Locate the cell with the specified text and output its (x, y) center coordinate. 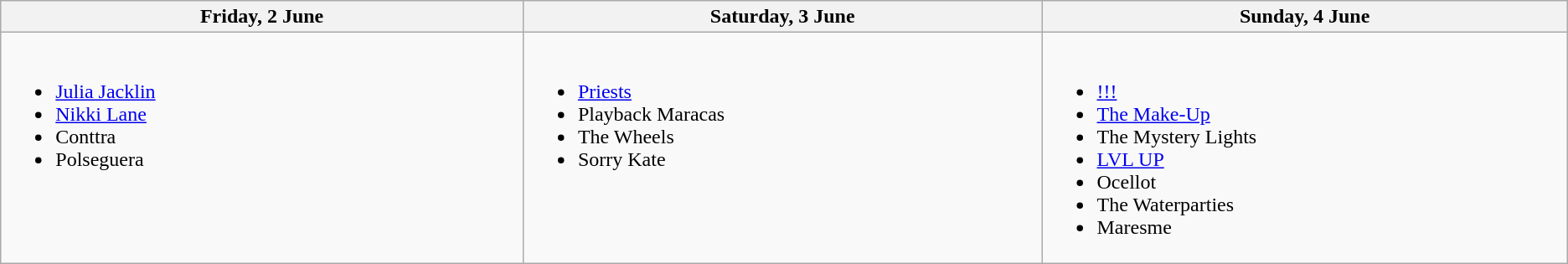
Sunday, 4 June (1305, 17)
!!!The Make-UpThe Mystery LightsLVL UPOcellotThe WaterpartiesMaresme (1305, 148)
Saturday, 3 June (782, 17)
Julia JacklinNikki LaneConttraPolseguera (262, 148)
PriestsPlayback MaracasThe WheelsSorry Kate (782, 148)
Friday, 2 June (262, 17)
